From the cell containing the given text, extract its center point as [X, Y] coordinate. 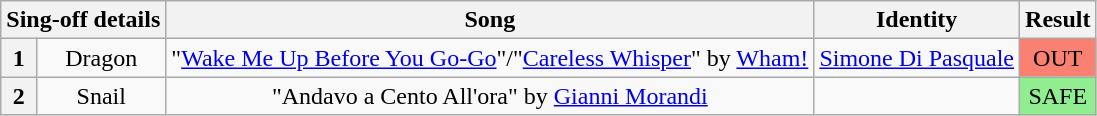
Sing-off details [84, 20]
"Andavo a Cento All'ora" by Gianni Morandi [490, 96]
Simone Di Pasquale [917, 58]
Identity [917, 20]
Result [1058, 20]
SAFE [1058, 96]
OUT [1058, 58]
Snail [102, 96]
Dragon [102, 58]
2 [19, 96]
1 [19, 58]
"Wake Me Up Before You Go-Go"/"Careless Whisper" by Wham! [490, 58]
Song [490, 20]
